Return [x, y] of the center of cell containing provided text 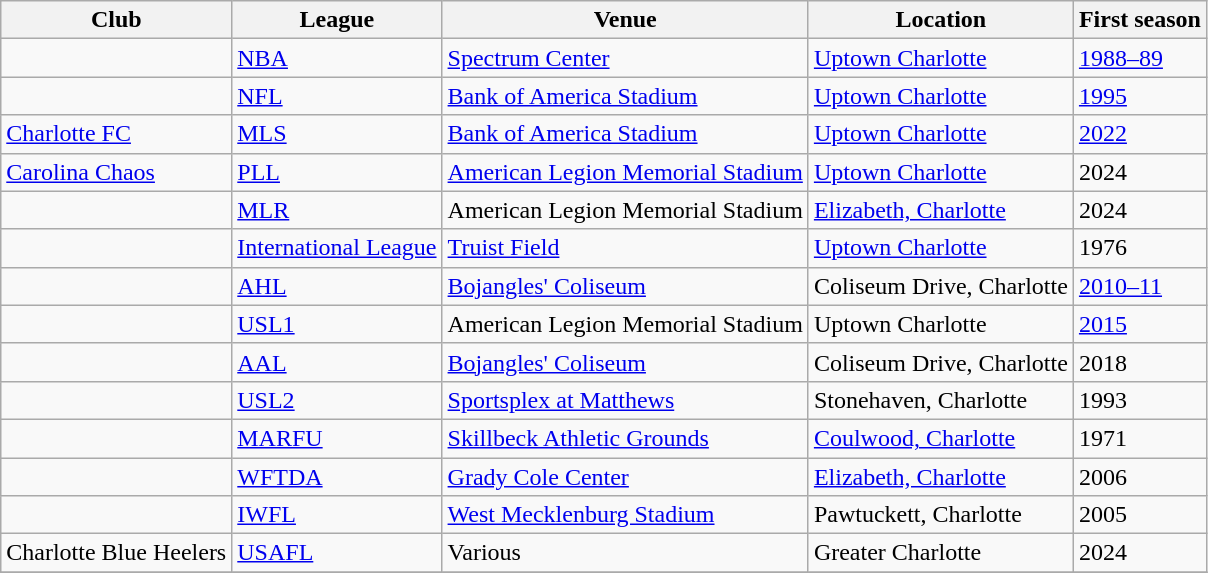
AAL [337, 362]
USL1 [337, 324]
Grady Cole Center [625, 477]
Club [116, 20]
First season [1140, 20]
NFL [337, 96]
2005 [1140, 515]
2015 [1140, 324]
USAFL [337, 553]
West Mecklenburg Stadium [625, 515]
Pawtuckett, Charlotte [940, 515]
1988–89 [1140, 58]
League [337, 20]
1976 [1140, 248]
Charlotte FC [116, 134]
Stonehaven, Charlotte [940, 400]
PLL [337, 172]
WFTDA [337, 477]
Truist Field [625, 248]
Location [940, 20]
2022 [1140, 134]
MARFU [337, 438]
2010–11 [1140, 286]
MLS [337, 134]
AHL [337, 286]
2018 [1140, 362]
1995 [1140, 96]
Various [625, 553]
Coulwood, Charlotte [940, 438]
2006 [1140, 477]
USL2 [337, 400]
1993 [1140, 400]
Spectrum Center [625, 58]
NBA [337, 58]
Carolina Chaos [116, 172]
1971 [1140, 438]
MLR [337, 210]
International League [337, 248]
Charlotte Blue Heelers [116, 553]
Sportsplex at Matthews [625, 400]
Skillbeck Athletic Grounds [625, 438]
IWFL [337, 515]
Venue [625, 20]
Greater Charlotte [940, 553]
